Return the [X, Y] coordinate for the center point of the cell that contains the specified text.  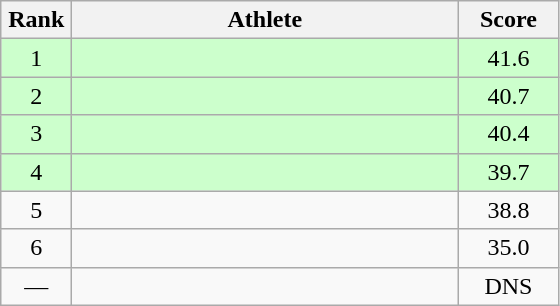
2 [36, 96]
Score [508, 20]
5 [36, 210]
6 [36, 248]
Rank [36, 20]
35.0 [508, 248]
38.8 [508, 210]
1 [36, 58]
3 [36, 134]
DNS [508, 286]
40.4 [508, 134]
41.6 [508, 58]
4 [36, 172]
Athlete [265, 20]
39.7 [508, 172]
— [36, 286]
40.7 [508, 96]
